Extract the (x, y) coordinate from the center of the cell holding the provided text.  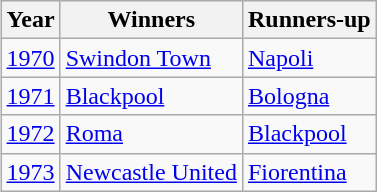
Winners (151, 20)
Roma (151, 134)
1972 (30, 134)
Runners-up (309, 20)
Fiorentina (309, 172)
1971 (30, 96)
Napoli (309, 58)
Swindon Town (151, 58)
1973 (30, 172)
Year (30, 20)
1970 (30, 58)
Newcastle United (151, 172)
Bologna (309, 96)
